Determine the [X, Y] coordinate at the center of the cell enclosing the given text.  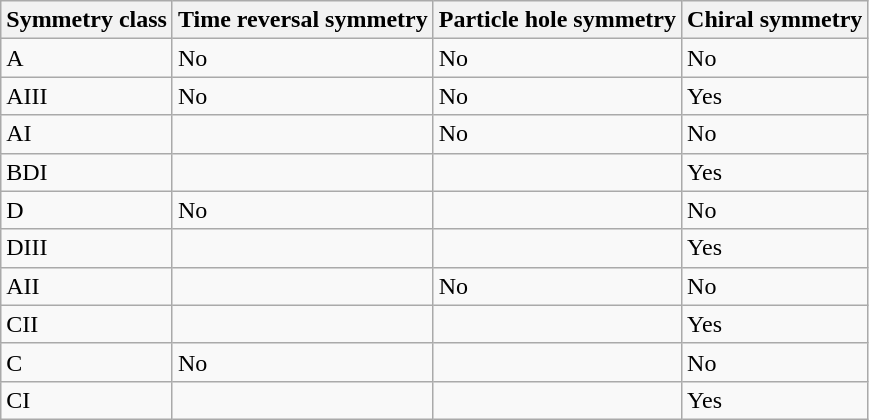
A [87, 58]
CI [87, 400]
CII [87, 324]
D [87, 210]
Symmetry class [87, 20]
AII [87, 286]
AI [87, 134]
Chiral symmetry [775, 20]
AIII [87, 96]
Time reversal symmetry [302, 20]
C [87, 362]
Particle hole symmetry [557, 20]
DIII [87, 248]
BDI [87, 172]
